Extract the (x, y) coordinate from the center of the cell holding the provided text.  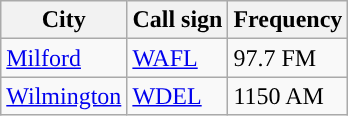
Frequency (288, 20)
City (64, 20)
1150 AM (288, 96)
97.7 FM (288, 58)
Milford (64, 58)
Call sign (178, 20)
WAFL (178, 58)
WDEL (178, 96)
Wilmington (64, 96)
